Find where the given text appears and provide that cell's center as (x, y) coordinate. 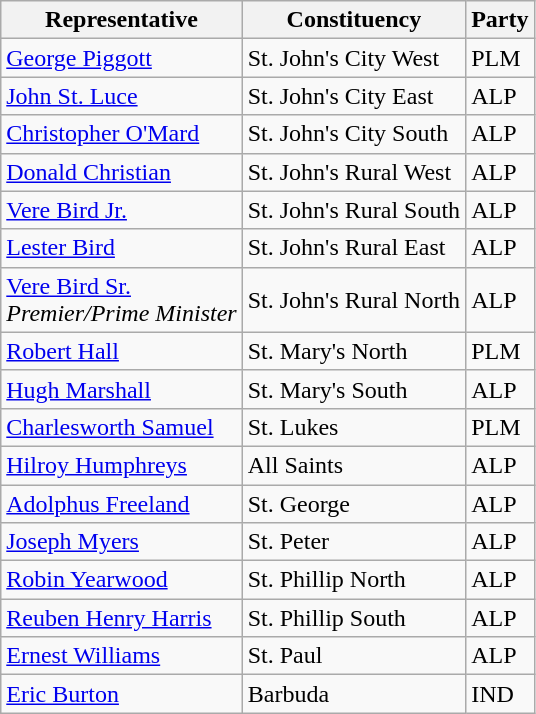
Party (500, 20)
St. John's Rural West (354, 172)
George Piggott (122, 58)
Vere Bird Jr. (122, 210)
St. John's Rural East (354, 248)
Donald Christian (122, 172)
Vere Bird Sr.Premier/Prime Minister (122, 300)
St. George (354, 503)
St. Phillip South (354, 618)
Christopher O'Mard (122, 134)
Barbuda (354, 694)
St. Peter (354, 542)
Ernest Williams (122, 656)
Reuben Henry Harris (122, 618)
St. John's City South (354, 134)
St. John's City West (354, 58)
Constituency (354, 20)
Eric Burton (122, 694)
Hilroy Humphreys (122, 465)
Robin Yearwood (122, 580)
Representative (122, 20)
Robert Hall (122, 351)
IND (500, 694)
St. Mary's North (354, 351)
St. Paul (354, 656)
St. John's Rural North (354, 300)
John St. Luce (122, 96)
St. Phillip North (354, 580)
St. John's Rural South (354, 210)
St. Mary's South (354, 389)
St. Lukes (354, 427)
Joseph Myers (122, 542)
Adolphus Freeland (122, 503)
Lester Bird (122, 248)
All Saints (354, 465)
Hugh Marshall (122, 389)
St. John's City East (354, 96)
Charlesworth Samuel (122, 427)
